Locate the cell with the specified text and output its [X, Y] center coordinate. 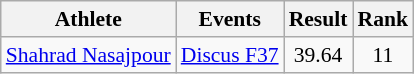
Events [230, 19]
11 [384, 55]
Shahrad Nasajpour [88, 55]
Result [318, 19]
Athlete [88, 19]
Discus F37 [230, 55]
39.64 [318, 55]
Rank [384, 19]
